Capture the cell that displays the provided text and extract its [x, y] central coordinate. 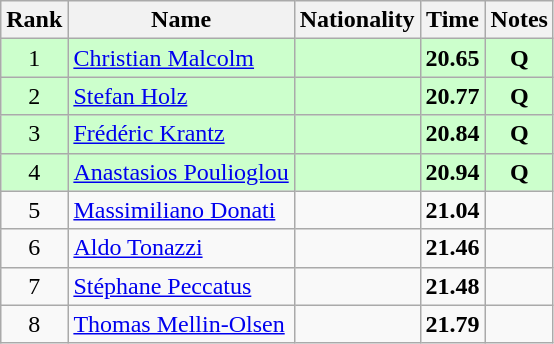
Stéphane Peccatus [181, 286]
21.48 [452, 286]
6 [34, 248]
20.94 [452, 172]
20.77 [452, 96]
2 [34, 96]
21.46 [452, 248]
Anastasios Poulioglou [181, 172]
5 [34, 210]
20.65 [452, 58]
1 [34, 58]
Notes [519, 20]
Stefan Holz [181, 96]
Aldo Tonazzi [181, 248]
Frédéric Krantz [181, 134]
4 [34, 172]
3 [34, 134]
Christian Malcolm [181, 58]
8 [34, 324]
Massimiliano Donati [181, 210]
Thomas Mellin-Olsen [181, 324]
Rank [34, 20]
21.04 [452, 210]
21.79 [452, 324]
20.84 [452, 134]
7 [34, 286]
Nationality [357, 20]
Name [181, 20]
Time [452, 20]
